Scan for the cell matching the given text and deliver its (x, y) coordinate at center. 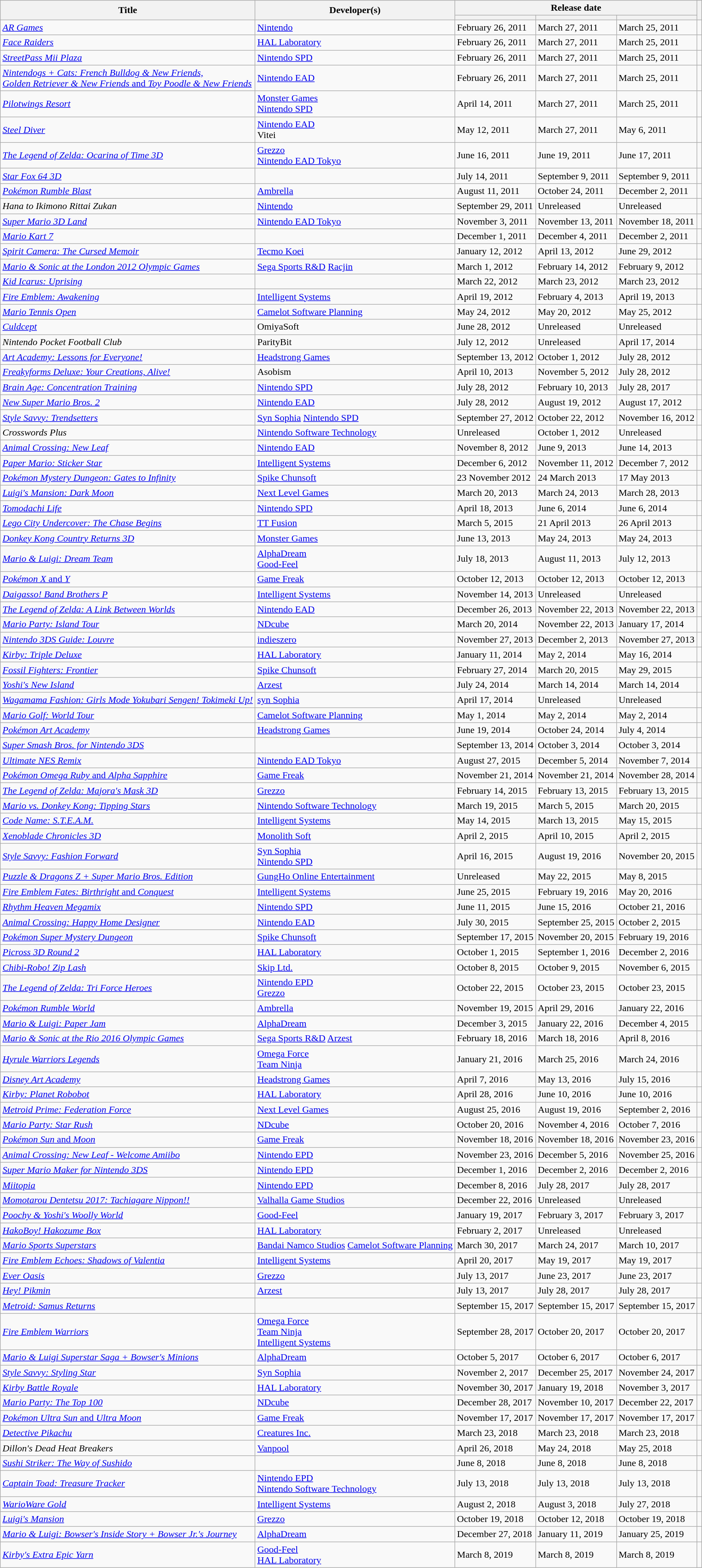
Animal Crossing: Happy Home Designer (128, 922)
April 19, 2013 (657, 297)
February 14, 2012 (576, 267)
The Legend of Zelda: Majora's Mask 3D (128, 791)
December 1, 2016 (495, 1170)
Nintendogs + Cats: French Bulldog & New Friends,Golden Retriever & New Friends and Toy Poodle & New Friends (128, 78)
Pokémon Sun and Moon (128, 1140)
Captain Toad: Treasure Tracker (128, 1484)
Super Mario Maker for Nintendo 3DS (128, 1170)
Mario Party: Star Rush (128, 1125)
Fire Emblem Fates: Birthright and Conquest (128, 892)
April 18, 2013 (495, 508)
Mario Sports Superstars (128, 1246)
The Legend of Zelda: A Link Between Worlds (128, 609)
April 20, 2017 (495, 1261)
November 14, 2013 (495, 594)
Culdcept (128, 327)
May 6, 2011 (657, 129)
Freakyforms Deluxe: Your Creations, Alive! (128, 372)
April 26, 2018 (495, 1448)
November 10, 2017 (576, 1403)
Skip Ltd. (355, 967)
syn Sophia (355, 700)
Omega ForceTeam NinjaIntelligent Systems (355, 1332)
Developer(s) (355, 10)
August 11, 2013 (576, 558)
StreetPass Mii Plaza (128, 58)
September 13, 2012 (495, 357)
Sega Sports R&D Racjin (355, 267)
April 10, 2015 (576, 836)
June 19, 2014 (495, 730)
Wagamama Fashion: Girls Mode Yokubari Sengen! Tokimeki Up! (128, 700)
December 8, 2016 (495, 1185)
Mario & Sonic at the Rio 2016 Olympic Games (128, 1038)
February 27, 2014 (495, 670)
August 19, 2012 (576, 402)
January 17, 2014 (657, 624)
February 10, 2013 (576, 387)
June 14, 2013 (657, 447)
Detective Pikachu (128, 1433)
Nintendo EPDGrezzo (355, 988)
Bandai Namco Studios Camelot Software Planning (355, 1246)
October 1, 2015 (495, 952)
May 20, 2016 (657, 892)
October 7, 2016 (657, 1125)
Puzzle & Dragons Z + Super Mario Bros. Edition (128, 877)
June 11, 2015 (495, 907)
Sushi Striker: The Way of Sushido (128, 1463)
December 22, 2017 (657, 1403)
Hey! Pikmin (128, 1291)
Nintendo 3DS Guide: Louvre (128, 639)
March 20, 2014 (495, 624)
April 28, 2016 (495, 1094)
April 14, 2011 (495, 104)
Pilotwings Resort (128, 104)
Mario Kart 7 (128, 236)
Paper Mario: Sticker Star (128, 463)
December 25, 2017 (576, 1372)
March 1, 2012 (495, 267)
Asobism (355, 372)
November 2, 2017 (495, 1372)
June 28, 2012 (495, 327)
Steel Diver (128, 129)
Donkey Kong Country Returns 3D (128, 538)
May 22, 2015 (576, 877)
Yoshi's New Island (128, 685)
December 5, 2014 (576, 760)
Mario Golf: World Tour (128, 715)
September 25, 2015 (576, 922)
17 May 2013 (657, 478)
Mario & Luigi Superstar Saga + Bowser's Minions (128, 1357)
October 24, 2014 (576, 730)
July 4, 2014 (657, 730)
February 2, 2017 (495, 1230)
July 12, 2012 (495, 342)
December 4, 2015 (657, 1023)
January 11, 2014 (495, 654)
GungHo Online Entertainment (355, 877)
Metroid Prime: Federation Force (128, 1109)
March 25, 2016 (576, 1059)
June 29, 2012 (657, 251)
Hyrule Warriors Legends (128, 1059)
December 28, 2017 (495, 1403)
Title (128, 10)
May 24, 2018 (576, 1448)
Daigasso! Band Brothers P (128, 594)
July 12, 2013 (657, 558)
May 25, 2018 (657, 1448)
November 28, 2014 (657, 775)
Pokémon Ultra Sun and Ultra Moon (128, 1418)
September 27, 2012 (495, 417)
Luigi's Mansion (128, 1519)
OmiyaSoft (355, 327)
March 20, 2013 (495, 493)
May 14, 2015 (495, 821)
GrezzoNintendo EAD Tokyo (355, 155)
November 8, 2012 (495, 447)
Ever Oasis (128, 1276)
Fire Emblem Echoes: Shadows of Valentia (128, 1261)
August 17, 2012 (657, 402)
Mario Party: Island Tour (128, 624)
Syn SophiaNintendo SPD (355, 856)
Kirby: Triple Deluxe (128, 654)
March 10, 2017 (657, 1246)
June 19, 2011 (576, 155)
November 7, 2014 (657, 760)
Metroid: Samus Returns (128, 1306)
Pokémon Rumble World (128, 1008)
Vanpool (355, 1448)
September 28, 2017 (495, 1332)
Pokémon X and Y (128, 579)
May 1, 2014 (495, 715)
Crosswords Plus (128, 432)
September 1, 2016 (576, 952)
October 21, 2016 (657, 907)
October 20, 2016 (495, 1125)
September 17, 2015 (495, 937)
November 18, 2011 (657, 221)
Pokémon Rumble Blast (128, 191)
Mario Party: The Top 100 (128, 1403)
October 22, 2012 (576, 417)
February 14, 2015 (495, 791)
Fire Emblem: Awakening (128, 297)
Face Raiders (128, 42)
Mario & Luigi: Dream Team (128, 558)
June 9, 2013 (576, 447)
August 11, 2011 (495, 191)
April 16, 2015 (495, 856)
October 24, 2011 (576, 191)
April 19, 2012 (495, 297)
Mario Tennis Open (128, 312)
Super Mario 3D Land (128, 221)
May 13, 2016 (576, 1079)
December 2, 2013 (576, 639)
March 24, 2016 (657, 1059)
March 30, 2017 (495, 1246)
October 5, 2017 (495, 1357)
January 19, 2017 (495, 1215)
September 29, 2011 (495, 206)
Omega ForceTeam Ninja (355, 1059)
November 6, 2015 (657, 967)
26 April 2013 (657, 523)
Rhythm Heaven Megamix (128, 907)
October 9, 2015 (576, 967)
Poochy & Yoshi's Woolly World (128, 1215)
Monolith Soft (355, 836)
Animal Crossing: New Leaf - Welcome Amiibo (128, 1155)
Chibi-Robo! Zip Lash (128, 967)
HakoBoy! Hakozume Box (128, 1230)
December 5, 2016 (576, 1155)
July 27, 2018 (657, 1504)
Star Fox 64 3D (128, 176)
July 30, 2015 (495, 922)
Brain Age: Concentration Training (128, 387)
Kid Icarus: Uprising (128, 282)
Picross 3D Round 2 (128, 952)
June 15, 2016 (576, 907)
November 30, 2017 (495, 1388)
January 25, 2019 (657, 1534)
July 14, 2011 (495, 176)
December 3, 2015 (495, 1023)
Lego City Undercover: The Chase Begins (128, 523)
AlphaDreamGood-Feel (355, 558)
April 13, 2012 (576, 251)
Momotarou Dentetsu 2017: Tachiagare Nippon!! (128, 1200)
October 22, 2015 (495, 988)
July 24, 2014 (495, 685)
23 November 2012 (495, 478)
Spirit Camera: The Cursed Memoir (128, 251)
Fossil Fighters: Frontier (128, 670)
Creatures Inc. (355, 1433)
December 7, 2012 (657, 463)
21 April 2013 (576, 523)
Animal Crossing: New Leaf (128, 447)
December 27, 2018 (495, 1534)
Super Smash Bros. for Nintendo 3DS (128, 745)
May 25, 2012 (657, 312)
November 25, 2016 (657, 1155)
May 20, 2012 (576, 312)
Mario & Luigi: Paper Jam (128, 1023)
The Legend of Zelda: Ocarina of Time 3D (128, 155)
Miitopia (128, 1185)
March 22, 2012 (495, 282)
November 11, 2012 (576, 463)
indieszero (355, 639)
May 15, 2015 (657, 821)
November 3, 2017 (657, 1388)
March 24, 2017 (576, 1246)
Style Savvy: Fashion Forward (128, 856)
May 16, 2014 (657, 654)
Mario & Luigi: Bowser's Inside Story + Bowser Jr.'s Journey (128, 1534)
Tecmo Koei (355, 251)
TT Fusion (355, 523)
July 18, 2013 (495, 558)
November 3, 2011 (495, 221)
Good-FeelHAL Laboratory (355, 1555)
November 16, 2012 (657, 417)
November 24, 2017 (657, 1372)
Art Academy: Lessons for Everyone! (128, 357)
The Legend of Zelda: Tri Force Heroes (128, 988)
December 26, 2013 (495, 609)
November 19, 2015 (495, 1008)
Code Name: S.T.E.A.M. (128, 821)
Pokémon Super Mystery Dungeon (128, 937)
September 2, 2016 (657, 1109)
Style Savvy: Trendsetters (128, 417)
October 12, 2018 (576, 1519)
WarioWare Gold (128, 1504)
June 16, 2011 (495, 155)
May 29, 2015 (657, 670)
January 21, 2016 (495, 1059)
November 13, 2011 (576, 221)
Nintendo Pocket Football Club (128, 342)
May 12, 2011 (495, 129)
24 March 2013 (576, 478)
Nintendo EADVitei (355, 129)
Kirby Battle Royale (128, 1388)
April 29, 2016 (576, 1008)
Syn Sophia (355, 1372)
February 9, 2012 (657, 267)
October 8, 2015 (495, 967)
May 8, 2015 (657, 877)
Style Savvy: Styling Star (128, 1372)
Syn Sophia Nintendo SPD (355, 417)
Release date (576, 8)
February 18, 2016 (495, 1038)
January 11, 2019 (576, 1534)
January 12, 2012 (495, 251)
December 22, 2016 (495, 1200)
April 10, 2013 (495, 372)
Mario vs. Donkey Kong: Tipping Stars (128, 806)
November 5, 2012 (576, 372)
December 1, 2011 (495, 236)
Fire Emblem Warriors (128, 1332)
June 13, 2013 (495, 538)
Mario & Sonic at the London 2012 Olympic Games (128, 267)
Monster GamesNintendo SPD (355, 104)
Valhalla Game Studios (355, 1200)
Tomodachi Life (128, 508)
Good-Feel (355, 1215)
November 4, 2016 (576, 1125)
August 27, 2015 (495, 760)
AR Games (128, 27)
August 2, 2018 (495, 1504)
ParityBit (355, 342)
August 3, 2018 (576, 1504)
April 7, 2016 (495, 1079)
March 28, 2013 (657, 493)
Sega Sports R&D Arzest (355, 1038)
Ultimate NES Remix (128, 760)
Luigi's Mansion: Dark Moon (128, 493)
March 18, 2016 (576, 1038)
Xenoblade Chronicles 3D (128, 836)
New Super Mario Bros. 2 (128, 402)
June 17, 2011 (657, 155)
February 4, 2013 (576, 297)
Monster Games (355, 538)
March 24, 2013 (576, 493)
June 25, 2015 (495, 892)
October 2, 2015 (657, 922)
Hana to Ikimono Rittai Zukan (128, 206)
Disney Art Academy (128, 1079)
Pokémon Art Academy (128, 730)
March 13, 2015 (576, 821)
September 13, 2014 (495, 745)
Kirby: Planet Robobot (128, 1094)
May 24, 2012 (495, 312)
Kirby's Extra Epic Yarn (128, 1555)
April 8, 2016 (657, 1038)
March 19, 2015 (495, 806)
August 25, 2016 (495, 1109)
December 4, 2011 (576, 236)
Pokémon Omega Ruby and Alpha Sapphire (128, 775)
January 19, 2018 (576, 1388)
Pokémon Mystery Dungeon: Gates to Infinity (128, 478)
Nintendo EPDNintendo Software Technology (355, 1484)
Dillon's Dead Heat Breakers (128, 1448)
December 6, 2012 (495, 463)
July 15, 2016 (657, 1079)
